Locate the cell with the specified text and output its [x, y] center coordinate. 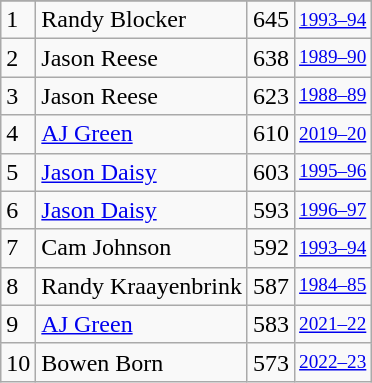
638 [270, 58]
623 [270, 96]
1989–90 [333, 58]
592 [270, 248]
9 [18, 324]
2 [18, 58]
Randy Blocker [142, 20]
2021–22 [333, 324]
587 [270, 286]
610 [270, 134]
6 [18, 210]
583 [270, 324]
603 [270, 172]
1988–89 [333, 96]
4 [18, 134]
Bowen Born [142, 362]
2019–20 [333, 134]
7 [18, 248]
8 [18, 286]
573 [270, 362]
1996–97 [333, 210]
593 [270, 210]
645 [270, 20]
1 [18, 20]
3 [18, 96]
2022–23 [333, 362]
5 [18, 172]
Cam Johnson [142, 248]
1984–85 [333, 286]
1995–96 [333, 172]
Randy Kraayenbrink [142, 286]
10 [18, 362]
